Return (x, y) of the center of cell containing provided text 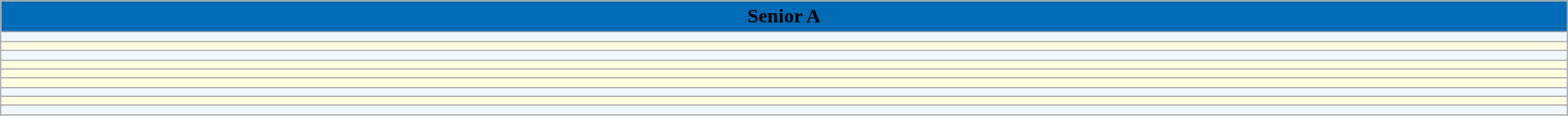
Senior A (784, 17)
